From the cell containing the given text, extract its center point as [x, y] coordinate. 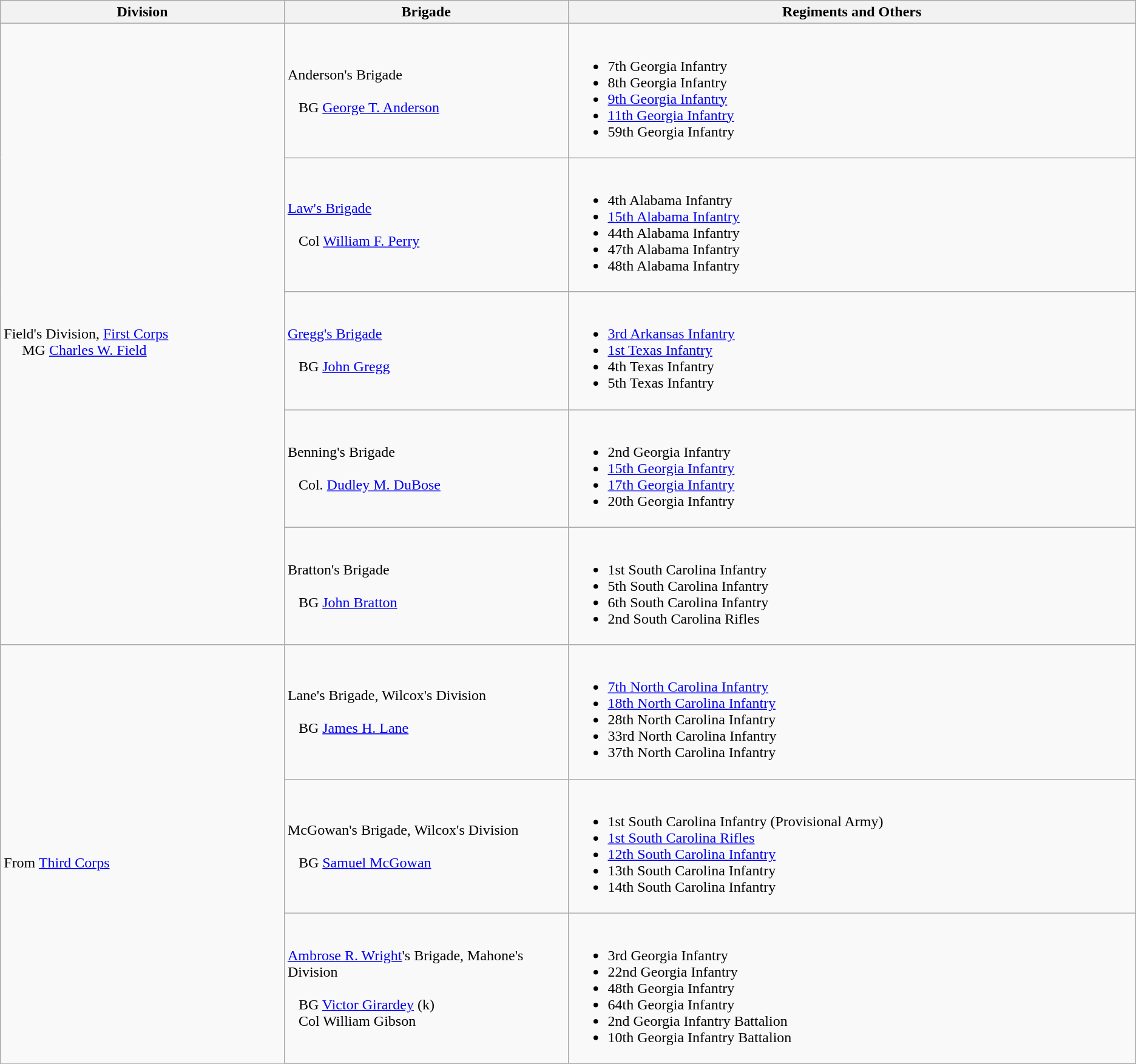
Field's Division, First Corps MG Charles W. Field [143, 334]
Benning's Brigade Col. Dudley M. DuBose [426, 468]
1st South Carolina Infantry5th South Carolina Infantry6th South Carolina Infantry2nd South Carolina Rifles [852, 586]
7th Georgia Infantry8th Georgia Infantry9th Georgia Infantry11th Georgia Infantry59th Georgia Infantry [852, 91]
2nd Georgia Infantry15th Georgia Infantry17th Georgia Infantry20th Georgia Infantry [852, 468]
Law's Brigade Col William F. Perry [426, 224]
Gregg's Brigade BG John Gregg [426, 351]
Bratton's Brigade BG John Bratton [426, 586]
Division [143, 12]
4th Alabama Infantry15th Alabama Infantry44th Alabama Infantry47th Alabama Infantry48th Alabama Infantry [852, 224]
McGowan's Brigade, Wilcox's Division BG Samuel McGowan [426, 846]
Lane's Brigade, Wilcox's Division BG James H. Lane [426, 712]
Regiments and Others [852, 12]
Ambrose R. Wright's Brigade, Mahone's Division BG Victor Girardey (k) Col William Gibson [426, 988]
From Third Corps [143, 854]
Anderson's Brigade BG George T. Anderson [426, 91]
7th North Carolina Infantry18th North Carolina Infantry28th North Carolina Infantry33rd North Carolina Infantry37th North Carolina Infantry [852, 712]
Brigade [426, 12]
3rd Arkansas Infantry1st Texas Infantry4th Texas Infantry5th Texas Infantry [852, 351]
3rd Georgia Infantry22nd Georgia Infantry48th Georgia Infantry64th Georgia Infantry2nd Georgia Infantry Battalion10th Georgia Infantry Battalion [852, 988]
